Extract the [x, y] coordinate from the center of the cell holding the provided text.  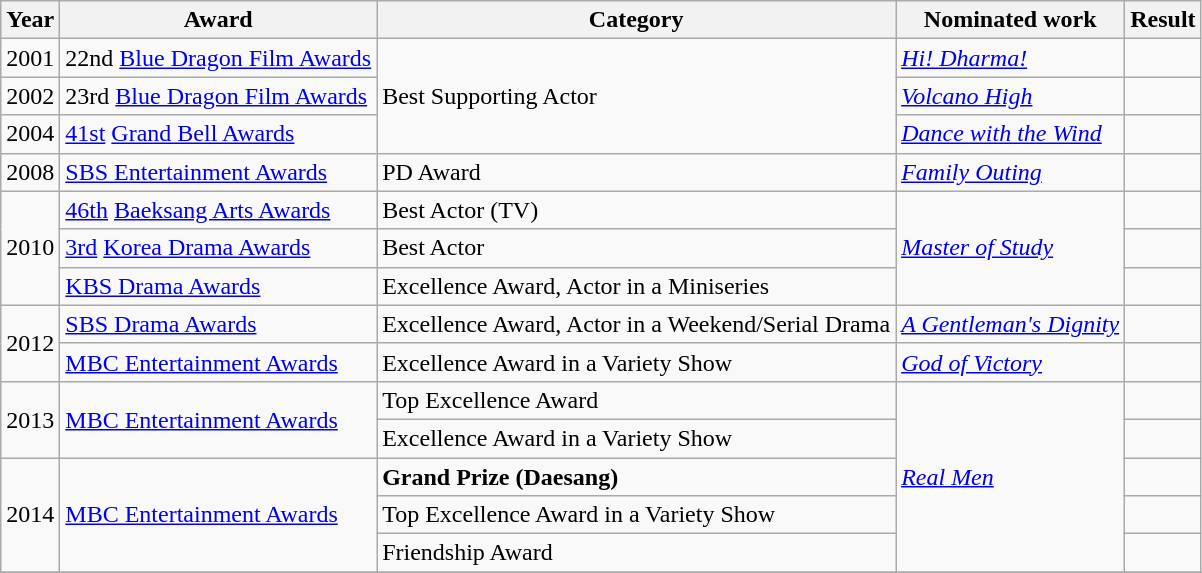
Master of Study [1010, 248]
Result [1163, 20]
Best Supporting Actor [636, 96]
PD Award [636, 172]
Dance with the Wind [1010, 134]
SBS Drama Awards [218, 324]
Grand Prize (Daesang) [636, 477]
Family Outing [1010, 172]
2001 [30, 58]
KBS Drama Awards [218, 286]
A Gentleman's Dignity [1010, 324]
Real Men [1010, 476]
23rd Blue Dragon Film Awards [218, 96]
Nominated work [1010, 20]
2008 [30, 172]
2010 [30, 248]
Category [636, 20]
Best Actor (TV) [636, 210]
Friendship Award [636, 553]
22nd Blue Dragon Film Awards [218, 58]
Excellence Award, Actor in a Weekend/Serial Drama [636, 324]
Year [30, 20]
41st Grand Bell Awards [218, 134]
Volcano High [1010, 96]
2014 [30, 515]
Top Excellence Award in a Variety Show [636, 515]
SBS Entertainment Awards [218, 172]
God of Victory [1010, 362]
2012 [30, 343]
Hi! Dharma! [1010, 58]
Top Excellence Award [636, 400]
2002 [30, 96]
2004 [30, 134]
46th Baeksang Arts Awards [218, 210]
3rd Korea Drama Awards [218, 248]
2013 [30, 419]
Best Actor [636, 248]
Excellence Award, Actor in a Miniseries [636, 286]
Award [218, 20]
